Provide the (X, Y) coordinate of the cell's center where the given text is located.  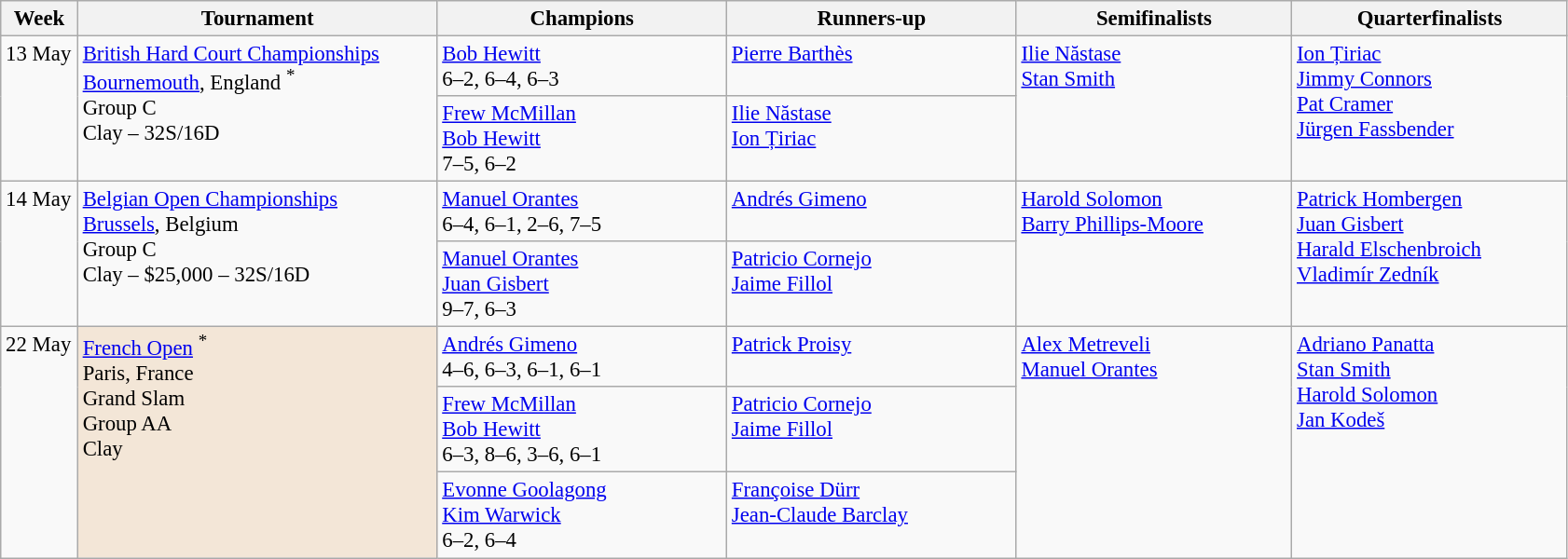
Harold Solomon Barry Phillips-Moore (1154, 254)
Week (39, 19)
Evonne Goolagong Kim Warwick 6–2, 6–4 (582, 515)
Quarterfinalists (1430, 19)
Patrick Hombergen Juan Gisbert Harald Elschenbroich Vladimír Zedník (1430, 254)
13 May (39, 109)
Frew McMillan Bob Hewitt 6–3, 8–6, 3–6, 6–1 (582, 430)
Semifinalists (1154, 19)
Andrés Gimeno (873, 212)
Belgian Open Championships Brussels, Belgium Group C Clay – $25,000 – 32S/16D (257, 254)
British Hard Court Championships Bournemouth, England * Group C Clay – 32S/16D (257, 109)
Bob Hewitt 6–2, 6–4, 6–3 (582, 67)
Adriano Panatta Stan Smith Harold Solomon Jan Kodeš (1430, 443)
Champions (582, 19)
Andrés Gimeno 4–6, 6–3, 6–1, 6–1 (582, 358)
French Open * Paris, France Grand Slam Group AA Clay (257, 443)
Pierre Barthès (873, 67)
Françoise Dürr Jean-Claude Barclay (873, 515)
Manuel Orantes Juan Gisbert 9–7, 6–3 (582, 284)
Ion Țiriac Jimmy Connors Pat Cramer Jürgen Fassbender (1430, 109)
Tournament (257, 19)
Runners-up (873, 19)
14 May (39, 254)
Manuel Orantes 6–4, 6–1, 2–6, 7–5 (582, 212)
Frew McMillan Bob Hewitt 7–5, 6–2 (582, 139)
Patrick Proisy (873, 358)
Ilie Năstase Stan Smith (1154, 109)
Alex Metreveli Manuel Orantes (1154, 443)
22 May (39, 443)
Ilie Năstase Ion Țiriac (873, 139)
